Find where the given text appears and provide that cell's center as (X, Y) coordinate. 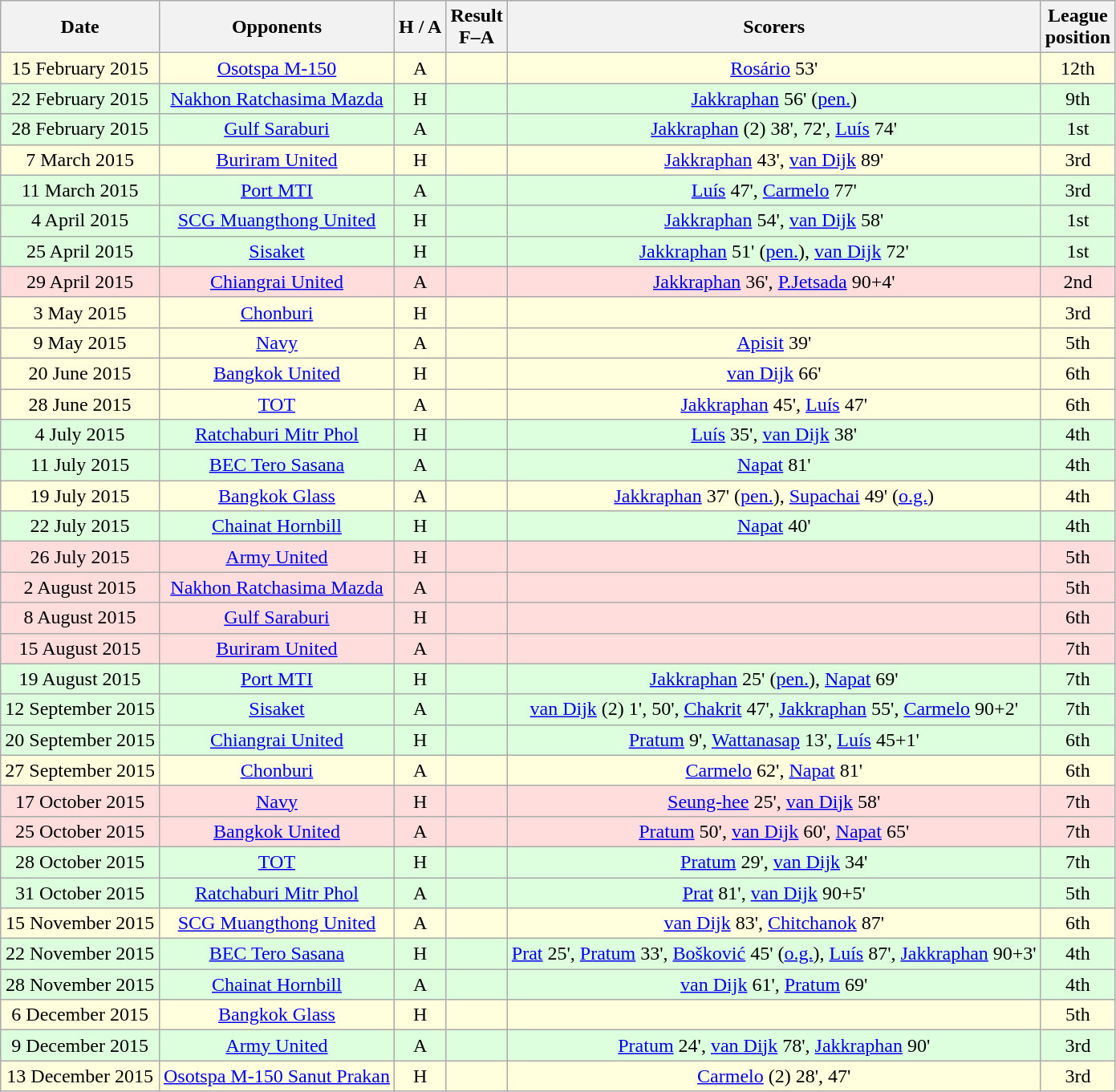
11 July 2015 (80, 465)
Jakkraphan 25' (pen.), Napat 69' (773, 679)
19 August 2015 (80, 679)
Jakkraphan 43', van Dijk 89' (773, 160)
11 March 2015 (80, 190)
Leagueposition (1077, 27)
Pratum 50', van Dijk 60', Napat 65' (773, 831)
9 December 2015 (80, 1045)
6 December 2015 (80, 1015)
Jakkraphan 37' (pen.), Supachai 49' (o.g.) (773, 496)
Scorers (773, 27)
22 November 2015 (80, 954)
13 December 2015 (80, 1076)
7 March 2015 (80, 160)
Prat 25', Pratum 33', Bošković 45' (o.g.), Luís 87', Jakkraphan 90+3' (773, 954)
28 November 2015 (80, 984)
28 October 2015 (80, 862)
28 June 2015 (80, 404)
27 September 2015 (80, 770)
15 August 2015 (80, 648)
26 July 2015 (80, 557)
Luís 47', Carmelo 77' (773, 190)
19 July 2015 (80, 496)
Prat 81', van Dijk 90+5' (773, 893)
Jakkraphan (2) 38', 72', Luís 74' (773, 129)
20 September 2015 (80, 740)
3 May 2015 (80, 312)
22 February 2015 (80, 99)
2 August 2015 (80, 587)
12th (1077, 68)
12 September 2015 (80, 709)
Rosário 53' (773, 68)
Napat 40' (773, 526)
22 July 2015 (80, 526)
29 April 2015 (80, 282)
Date (80, 27)
Apisit 39' (773, 343)
15 November 2015 (80, 924)
van Dijk 66' (773, 373)
20 June 2015 (80, 373)
Carmelo (2) 28', 47' (773, 1076)
Luís 35', van Dijk 38' (773, 435)
9 May 2015 (80, 343)
Pratum 29', van Dijk 34' (773, 862)
Jakkraphan 56' (pen.) (773, 99)
ResultF–A (477, 27)
2nd (1077, 282)
Jakkraphan 54', van Dijk 58' (773, 221)
9th (1077, 99)
Jakkraphan 45', Luís 47' (773, 404)
Osotspa M-150 (276, 68)
28 February 2015 (80, 129)
4 April 2015 (80, 221)
25 October 2015 (80, 831)
van Dijk (2) 1', 50', Chakrit 47', Jakkraphan 55', Carmelo 90+2' (773, 709)
15 February 2015 (80, 68)
H / A (420, 27)
Osotspa M-150 Sanut Prakan (276, 1076)
Jakkraphan 51' (pen.), van Dijk 72' (773, 251)
Carmelo 62', Napat 81' (773, 770)
Pratum 24', van Dijk 78', Jakkraphan 90' (773, 1045)
Opponents (276, 27)
Pratum 9', Wattanasap 13', Luís 45+1' (773, 740)
31 October 2015 (80, 893)
Jakkraphan 36', P.Jetsada 90+4' (773, 282)
17 October 2015 (80, 801)
25 April 2015 (80, 251)
8 August 2015 (80, 618)
van Dijk 61', Pratum 69' (773, 984)
Seung-hee 25', van Dijk 58' (773, 801)
Napat 81' (773, 465)
van Dijk 83', Chitchanok 87' (773, 924)
4 July 2015 (80, 435)
